Capture the cell that displays the provided text and extract its [x, y] central coordinate. 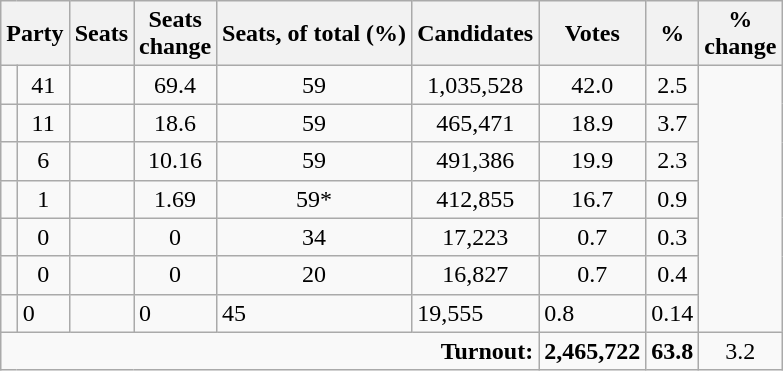
Seats [101, 34]
16,827 [476, 275]
Party [35, 34]
2.5 [672, 85]
34 [314, 237]
2.3 [672, 161]
3.7 [672, 123]
1 [43, 199]
11 [43, 123]
6 [43, 161]
20 [314, 275]
%change [740, 34]
2,465,722 [592, 351]
63.8 [672, 351]
0.3 [672, 237]
0.14 [672, 313]
Seatschange [176, 34]
Seats, of total (%) [314, 34]
45 [314, 313]
465,471 [476, 123]
Turnout: [270, 351]
412,855 [476, 199]
% [672, 34]
41 [43, 85]
69.4 [176, 85]
17,223 [476, 237]
19,555 [476, 313]
3.2 [740, 351]
18.6 [176, 123]
10.16 [176, 161]
0.8 [592, 313]
19.9 [592, 161]
491,386 [476, 161]
18.9 [592, 123]
0.9 [672, 199]
1.69 [176, 199]
42.0 [592, 85]
1,035,528 [476, 85]
0.4 [672, 275]
Candidates [476, 34]
16.7 [592, 199]
59* [314, 199]
Votes [592, 34]
